Determine the [X, Y] coordinate at the center of the cell enclosing the given text.  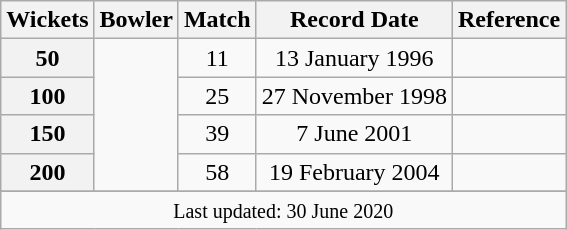
39 [217, 134]
Match [217, 20]
25 [217, 96]
19 February 2004 [354, 172]
200 [48, 172]
Wickets [48, 20]
100 [48, 96]
13 January 1996 [354, 58]
Reference [508, 20]
11 [217, 58]
58 [217, 172]
Record Date [354, 20]
50 [48, 58]
150 [48, 134]
7 June 2001 [354, 134]
Bowler [136, 20]
27 November 1998 [354, 96]
Last updated: 30 June 2020 [284, 210]
